Provide the (X, Y) coordinate of the cell's center where the given text is located.  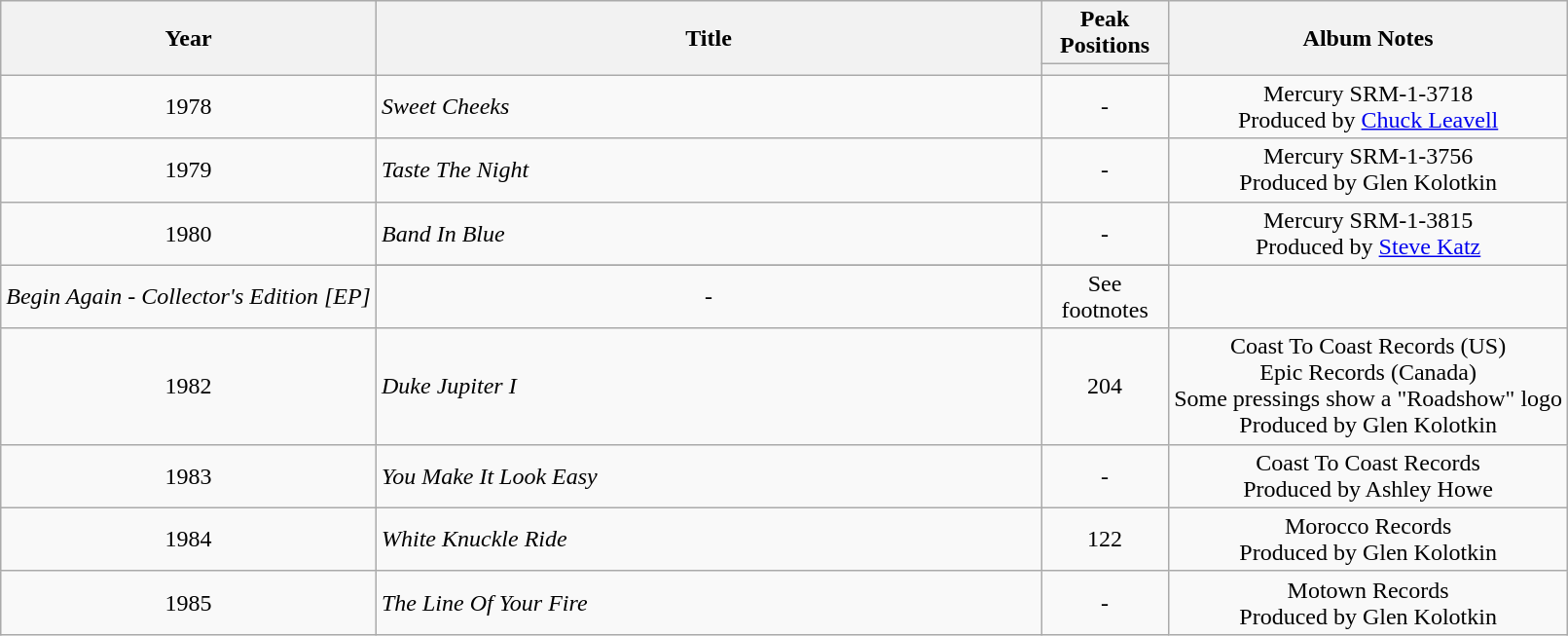
Sweet Cheeks (709, 107)
Title (709, 38)
Duke Jupiter I (709, 386)
1983 (189, 475)
1984 (189, 540)
Coast To Coast RecordsProduced by Ashley Howe (1368, 475)
Coast To Coast Records (US)Epic Records (Canada)Some pressings show a "Roadshow" logoProduced by Glen Kolotkin (1368, 386)
122 (1106, 540)
Album Notes (1368, 38)
See footnotes (1106, 296)
1980 (189, 234)
1982 (189, 386)
Taste The Night (709, 169)
Mercury SRM-1-3815Produced by Steve Katz (1368, 234)
Morocco RecordsProduced by Glen Kolotkin (1368, 540)
1978 (189, 107)
You Make It Look Easy (709, 475)
Peak Positions (1106, 33)
White Knuckle Ride (709, 540)
The Line Of Your Fire (709, 602)
1979 (189, 169)
Year (189, 38)
Motown RecordsProduced by Glen Kolotkin (1368, 602)
Begin Again - Collector's Edition [EP] (189, 296)
Band In Blue (709, 234)
Mercury SRM-1-3756Produced by Glen Kolotkin (1368, 169)
204 (1106, 386)
Mercury SRM-1-3718Produced by Chuck Leavell (1368, 107)
1985 (189, 602)
